Capture the cell that displays the provided text and extract its [x, y] central coordinate. 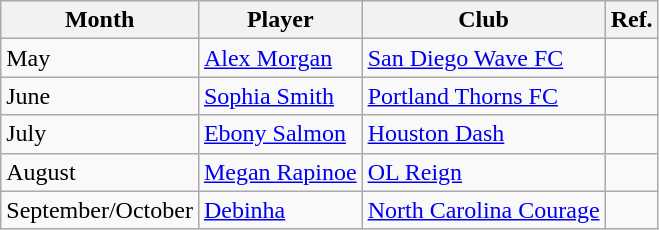
Debinha [280, 210]
Club [484, 20]
Month [100, 20]
Megan Rapinoe [280, 172]
Alex Morgan [280, 58]
May [100, 58]
Ebony Salmon [280, 134]
Sophia Smith [280, 96]
Player [280, 20]
Ref. [632, 20]
San Diego Wave FC [484, 58]
OL Reign [484, 172]
September/October [100, 210]
July [100, 134]
North Carolina Courage [484, 210]
Houston Dash [484, 134]
August [100, 172]
June [100, 96]
Portland Thorns FC [484, 96]
